Locate the cell with the specified text and output its [X, Y] center coordinate. 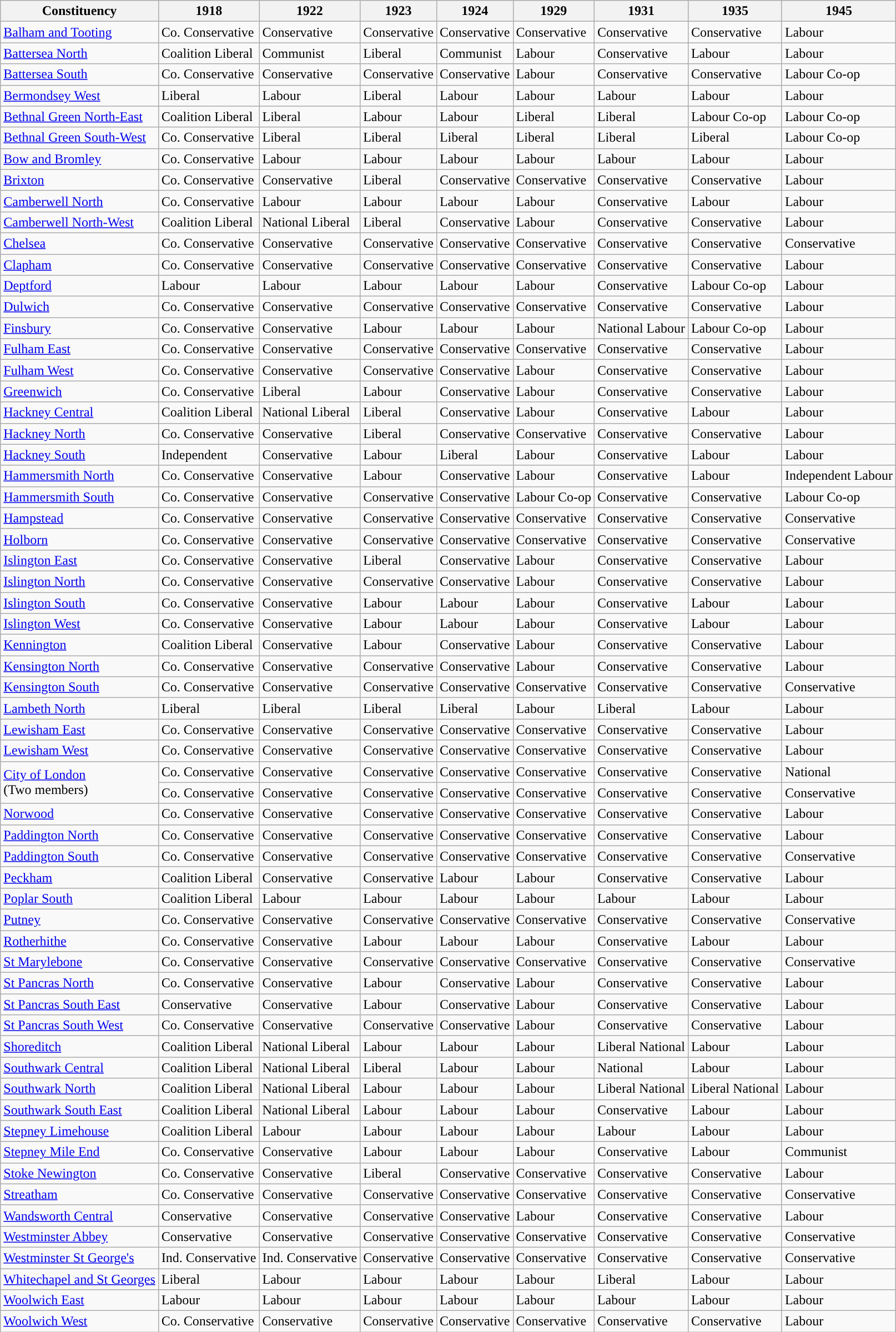
Southwark South East [80, 1110]
Hackney South [80, 455]
Stepney Mile End [80, 1152]
St Marylebone [80, 962]
Camberwell North [80, 201]
Southwark Central [80, 1068]
1931 [641, 11]
Lewisham East [80, 730]
1922 [310, 11]
Balham and Tooting [80, 32]
Westminster St George's [80, 1258]
St Pancras South East [80, 1004]
Independent Labour [838, 476]
Kensington South [80, 687]
Bethnal Green South-West [80, 138]
Hackney Central [80, 413]
Islington West [80, 624]
Battersea North [80, 53]
Battersea South [80, 74]
St Pancras North [80, 983]
Westminster Abbey [80, 1237]
Paddington South [80, 856]
Kensington North [80, 666]
1935 [735, 11]
Poplar South [80, 898]
Norwood [80, 814]
Dulwich [80, 307]
Independent [209, 455]
Brixton [80, 180]
Islington North [80, 581]
1924 [475, 11]
1918 [209, 11]
Woolwich West [80, 1321]
1923 [399, 11]
Islington East [80, 560]
Fulham East [80, 349]
Clapham [80, 265]
Constituency [80, 11]
Bethnal Green North-East [80, 117]
Whitechapel and St Georges [80, 1279]
Hammersmith South [80, 497]
Stepney Limehouse [80, 1131]
Hampstead [80, 518]
City of London(Two members) [80, 782]
St Pancras South West [80, 1026]
Deptford [80, 286]
Streatham [80, 1194]
Holborn [80, 539]
Peckham [80, 877]
Fulham West [80, 370]
Rotherhithe [80, 941]
Putney [80, 919]
Shoreditch [80, 1047]
Bermondsey West [80, 95]
Hammersmith North [80, 476]
Hackney North [80, 434]
Islington South [80, 602]
Greenwich [80, 391]
National Labour [641, 328]
Kennington [80, 645]
Southwark North [80, 1089]
Woolwich East [80, 1300]
Stoke Newington [80, 1173]
Chelsea [80, 243]
Lambeth North [80, 708]
Wandsworth Central [80, 1215]
Finsbury [80, 328]
Paddington North [80, 835]
1945 [838, 11]
Bow and Bromley [80, 159]
Camberwell North-West [80, 222]
1929 [553, 11]
Lewisham West [80, 751]
